Capture the cell that displays the provided text and extract its [X, Y] central coordinate. 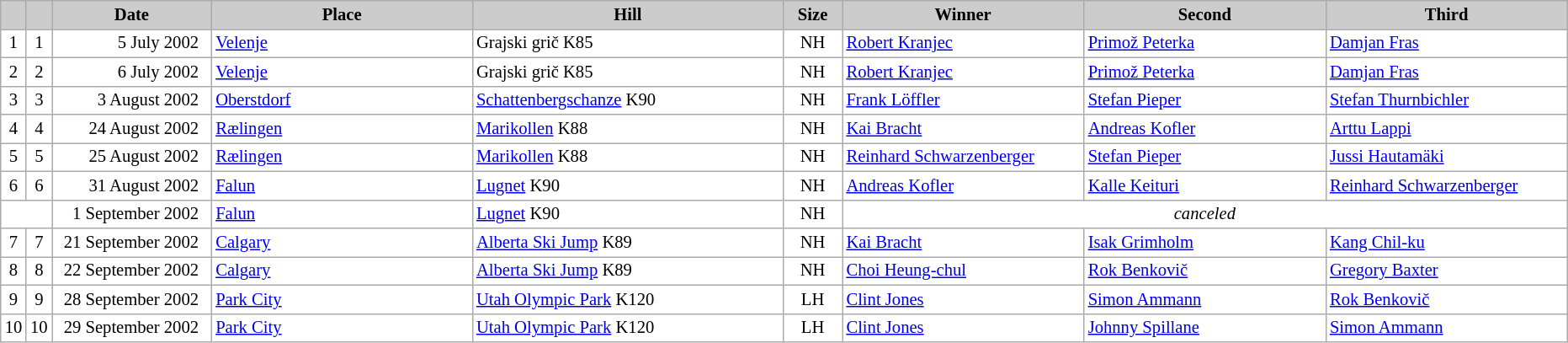
Frank Löffler [963, 100]
Choi Heung-chul [963, 271]
Third [1446, 14]
1 September 2002 [132, 214]
3 August 2002 [132, 100]
Hill [628, 14]
Kalle Keituri [1205, 185]
Schattenbergschanze K90 [628, 100]
21 September 2002 [132, 242]
Jussi Hautamäki [1446, 157]
6 July 2002 [132, 72]
Oberstdorf [342, 100]
Isak Grimholm [1205, 242]
31 August 2002 [132, 185]
28 September 2002 [132, 299]
Stefan Thurnbichler [1446, 100]
canceled [1204, 214]
29 September 2002 [132, 328]
22 September 2002 [132, 271]
Kang Chil-ku [1446, 242]
Date [132, 14]
Arttu Lappi [1446, 129]
Gregory Baxter [1446, 271]
Johnny Spillane [1205, 328]
Place [342, 14]
5 July 2002 [132, 43]
25 August 2002 [132, 157]
Size [813, 14]
Second [1205, 14]
24 August 2002 [132, 129]
Winner [963, 14]
